Output the [X, Y] coordinate of the center of the cell containing the given text.  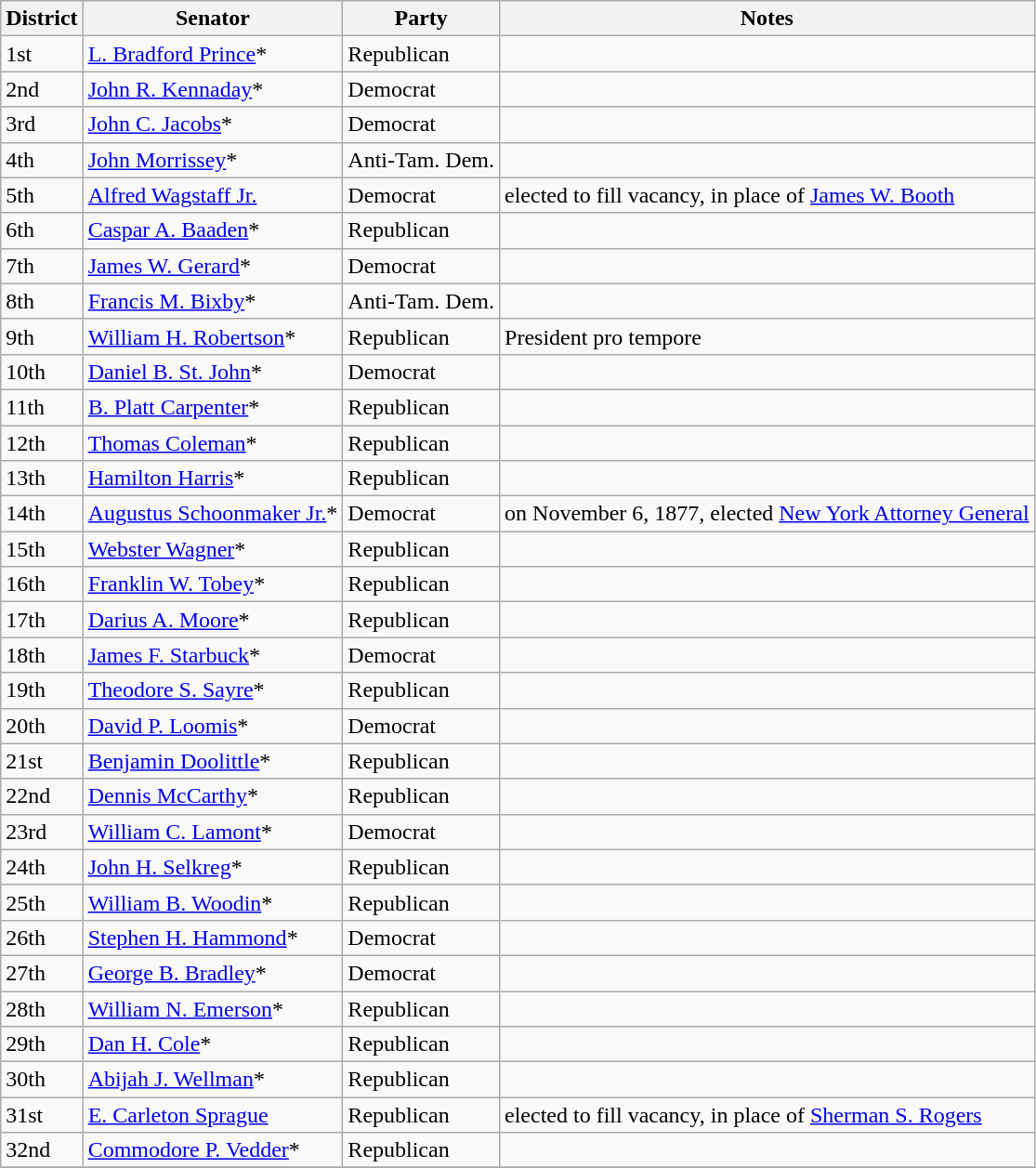
William B. Woodin* [213, 902]
Dan H. Cole* [213, 1044]
23rd [42, 832]
11th [42, 407]
District [42, 19]
14th [42, 514]
David P. Loomis* [213, 726]
22nd [42, 796]
James F. Starbuck* [213, 655]
E. Carleton Sprague [213, 1115]
Hamilton Harris* [213, 479]
Party [422, 19]
13th [42, 479]
19th [42, 690]
Senator [213, 19]
William N. Emerson* [213, 1008]
on November 6, 1877, elected New York Attorney General [767, 514]
Franklin W. Tobey* [213, 584]
30th [42, 1080]
elected to fill vacancy, in place of James W. Booth [767, 195]
Dennis McCarthy* [213, 796]
William C. Lamont* [213, 832]
George B. Bradley* [213, 973]
3rd [42, 125]
B. Platt Carpenter* [213, 407]
William H. Robertson* [213, 336]
Darius A. Moore* [213, 620]
Augustus Schoonmaker Jr.* [213, 514]
Francis M. Bixby* [213, 301]
29th [42, 1044]
Alfred Wagstaff Jr. [213, 195]
17th [42, 620]
Caspar A. Baaden* [213, 230]
9th [42, 336]
12th [42, 443]
31st [42, 1115]
15th [42, 549]
32nd [42, 1150]
1st [42, 54]
5th [42, 195]
Thomas Coleman* [213, 443]
24th [42, 867]
10th [42, 372]
James W. Gerard* [213, 266]
28th [42, 1008]
4th [42, 160]
21st [42, 761]
8th [42, 301]
John Morrissey* [213, 160]
2nd [42, 89]
John H. Selkreg* [213, 867]
Abijah J. Wellman* [213, 1080]
20th [42, 726]
President pro tempore [767, 336]
Webster Wagner* [213, 549]
elected to fill vacancy, in place of Sherman S. Rogers [767, 1115]
John R. Kennaday* [213, 89]
L. Bradford Prince* [213, 54]
Commodore P. Vedder* [213, 1150]
25th [42, 902]
6th [42, 230]
26th [42, 938]
Daniel B. St. John* [213, 372]
Benjamin Doolittle* [213, 761]
16th [42, 584]
Theodore S. Sayre* [213, 690]
27th [42, 973]
7th [42, 266]
18th [42, 655]
Stephen H. Hammond* [213, 938]
John C. Jacobs* [213, 125]
Notes [767, 19]
